Detect which cell encompasses the target text, then output its [x, y] center coordinate. 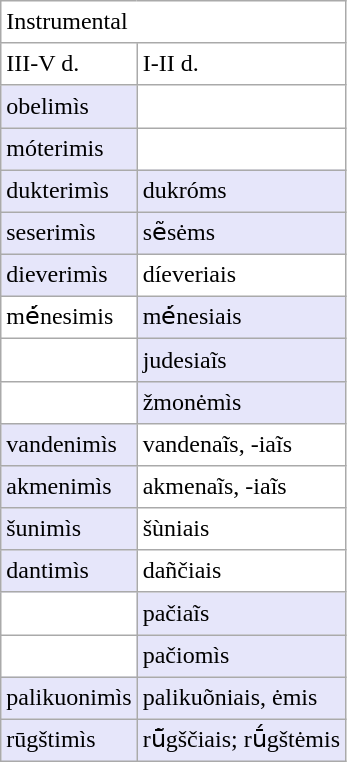
vandenimìs [69, 444]
dukterimìs [69, 191]
šunimìs [69, 529]
rū̃gščiais; rū́gštėmis [241, 740]
pačiaĩs [241, 613]
rūgštimìs [69, 740]
dantimìs [69, 571]
mė́nesimis [69, 318]
I-II d. [241, 64]
judesiaĩs [241, 360]
sẽsėms [241, 233]
dañčiais [241, 571]
vandenaĩs, -iaĩs [241, 444]
akmenimìs [69, 487]
Instrumental [174, 22]
akmenaĩs, -iaĩs [241, 487]
dukróms [241, 191]
pačiomìs [241, 656]
žmonėmìs [241, 402]
palikuonimìs [69, 698]
obelimìs [69, 106]
seserimìs [69, 233]
šùniais [241, 529]
dieverimìs [69, 275]
móterimis [69, 149]
mė́nesiais [241, 318]
III-V d. [69, 64]
palikuõniais, ėmis [241, 698]
díeveriais [241, 275]
